Determine the (X, Y) coordinate at the center of the cell enclosing the given text.  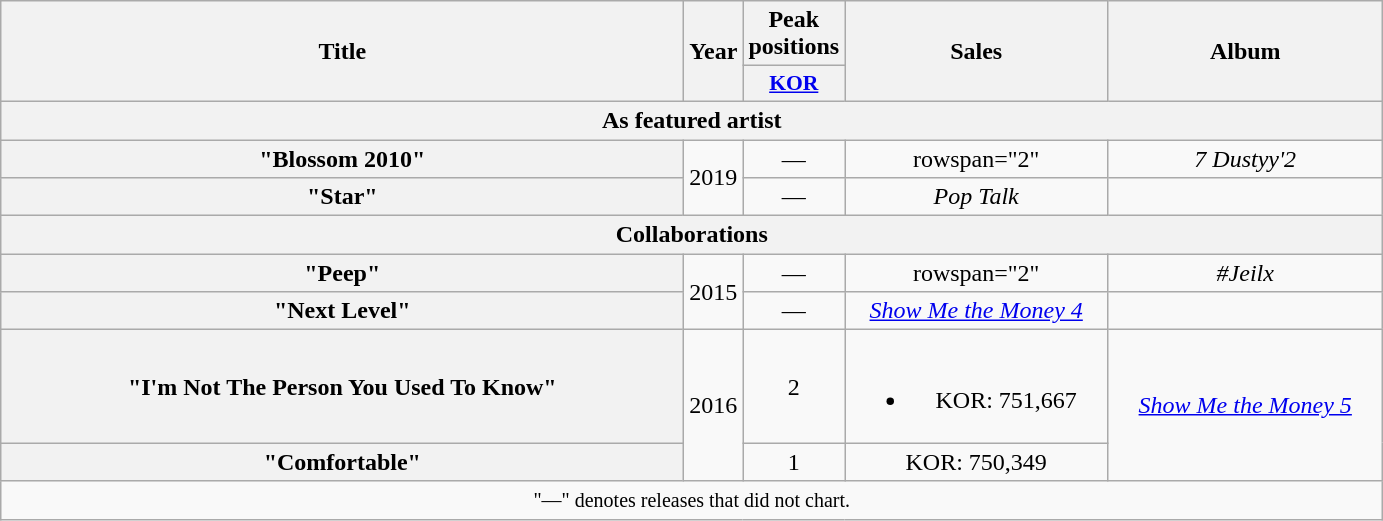
2015 (714, 292)
7 Dustyy'2 (1246, 159)
KOR (794, 84)
Pop Talk (976, 197)
"I'm Not The Person You Used To Know" (342, 386)
"Comfortable" (342, 462)
Title (342, 52)
Show Me the Money 5 (1246, 406)
Sales (976, 52)
KOR: 750,349 (976, 462)
2 (794, 386)
As featured artist (692, 120)
KOR: 751,667 (976, 386)
"Star" (342, 197)
Collaborations (692, 235)
"Next Level" (342, 311)
Year (714, 52)
"—" denotes releases that did not chart. (692, 500)
#Jeilx (1246, 273)
Album (1246, 52)
"Blossom 2010" (342, 159)
2019 (714, 178)
Peak positions (794, 34)
1 (794, 462)
"Peep" (342, 273)
2016 (714, 406)
Show Me the Money 4 (976, 311)
